Output the [X, Y] coordinate of the center of the cell containing the given text.  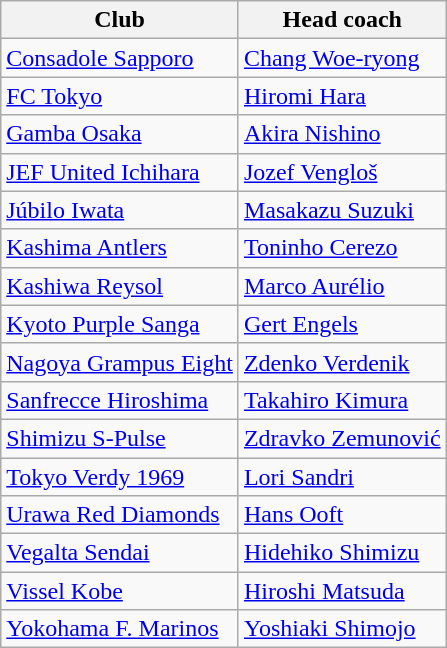
Akira Nishino [342, 134]
Kashiwa Reysol [120, 286]
Gamba Osaka [120, 134]
Chang Woe-ryong [342, 58]
Jozef Vengloš [342, 172]
Club [120, 20]
Júbilo Iwata [120, 210]
Hans Ooft [342, 515]
Tokyo Verdy 1969 [120, 477]
JEF United Ichihara [120, 172]
Yokohama F. Marinos [120, 629]
Takahiro Kimura [342, 400]
Hidehiko Shimizu [342, 553]
Gert Engels [342, 324]
Urawa Red Diamonds [120, 515]
Hiromi Hara [342, 96]
Vissel Kobe [120, 591]
Zdravko Zemunović [342, 438]
Kashima Antlers [120, 248]
Marco Aurélio [342, 286]
Yoshiaki Shimojo [342, 629]
Masakazu Suzuki [342, 210]
Nagoya Grampus Eight [120, 362]
Zdenko Verdenik [342, 362]
Vegalta Sendai [120, 553]
Sanfrecce Hiroshima [120, 400]
Lori Sandri [342, 477]
Kyoto Purple Sanga [120, 324]
Shimizu S-Pulse [120, 438]
Consadole Sapporo [120, 58]
FC Tokyo [120, 96]
Hiroshi Matsuda [342, 591]
Toninho Cerezo [342, 248]
Head coach [342, 20]
